Provide the [x, y] coordinate of the cell's center where the given text is located.  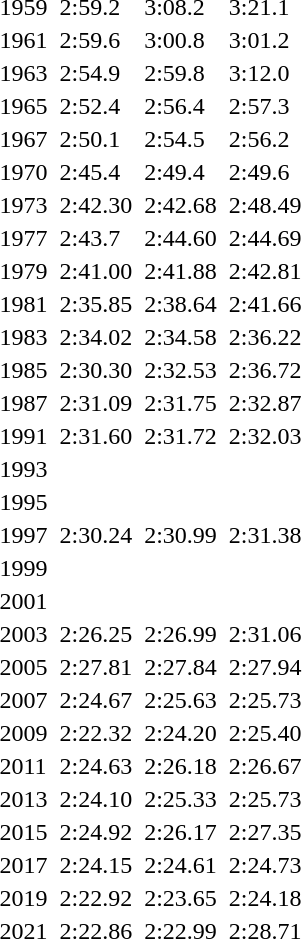
2:27.84 [181, 667]
2:23.65 [181, 898]
2:45.4 [96, 172]
3:00.8 [181, 40]
2:54.9 [96, 73]
2:25.33 [181, 799]
2:41.00 [96, 271]
2:26.18 [181, 766]
2:35.85 [96, 304]
2:31.09 [96, 403]
2:31.72 [181, 436]
2:30.30 [96, 370]
2:52.4 [96, 106]
2:34.58 [181, 337]
2:22.32 [96, 733]
2:56.4 [181, 106]
2:27.81 [96, 667]
2:34.02 [96, 337]
2:24.63 [96, 766]
2:24.61 [181, 865]
2:41.88 [181, 271]
2:24.15 [96, 865]
2:30.99 [181, 535]
2:25.63 [181, 700]
2:24.20 [181, 733]
2:26.99 [181, 634]
2:32.53 [181, 370]
2:24.10 [96, 799]
2:42.68 [181, 205]
2:49.4 [181, 172]
2:42.30 [96, 205]
2:26.17 [181, 832]
2:54.5 [181, 139]
2:50.1 [96, 139]
2:24.67 [96, 700]
2:59.6 [96, 40]
2:44.60 [181, 238]
2:59.8 [181, 73]
2:43.7 [96, 238]
2:31.75 [181, 403]
2:22.92 [96, 898]
2:31.60 [96, 436]
2:38.64 [181, 304]
2:26.25 [96, 634]
2:30.24 [96, 535]
2:24.92 [96, 832]
